For the text-containing cell, return its midpoint in [X, Y] coordinate format. 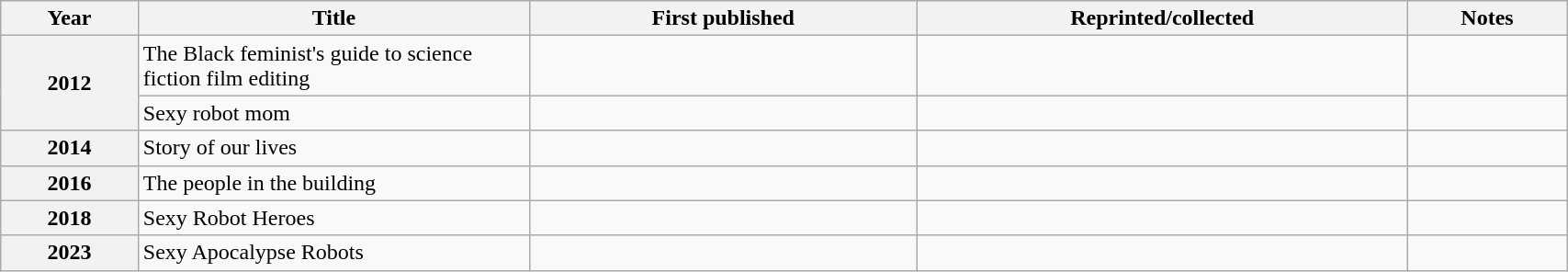
First published [724, 18]
2023 [70, 253]
2012 [70, 83]
2016 [70, 183]
2014 [70, 148]
Story of our lives [333, 148]
The people in the building [333, 183]
Sexy Robot Heroes [333, 218]
Year [70, 18]
Title [333, 18]
2018 [70, 218]
Sexy robot mom [333, 113]
The Black feminist's guide to science fiction film editing [333, 66]
Notes [1486, 18]
Sexy Apocalypse Robots [333, 253]
Reprinted/collected [1162, 18]
